Find where the given text appears and provide that cell's center as [x, y] coordinate. 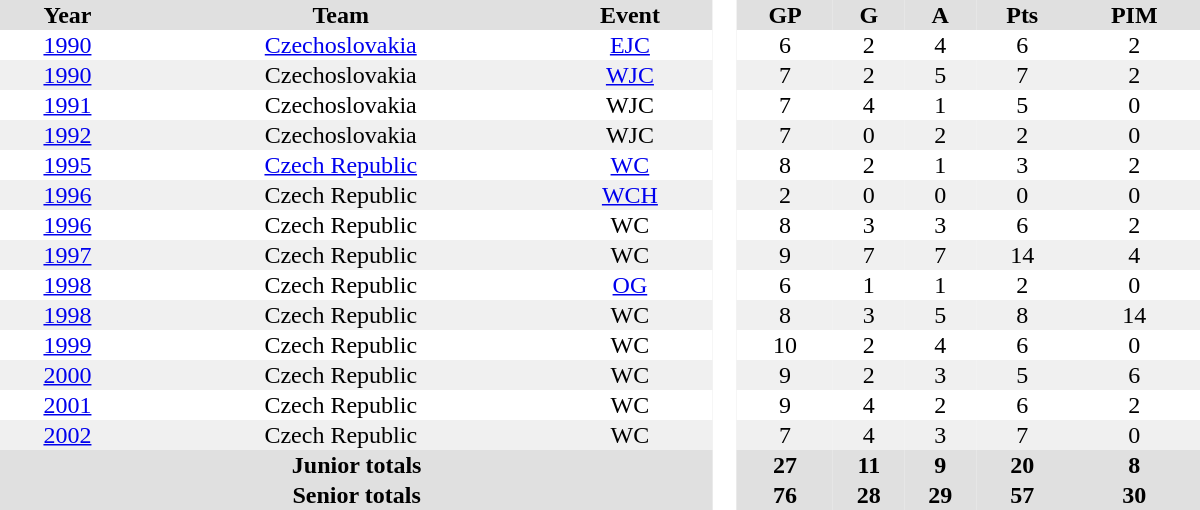
Event [630, 15]
76 [785, 495]
27 [785, 465]
1991 [68, 105]
Senior totals [356, 495]
29 [940, 495]
11 [868, 465]
Junior totals [356, 465]
A [940, 15]
30 [1134, 495]
1999 [68, 345]
1997 [68, 255]
G [868, 15]
10 [785, 345]
2000 [68, 375]
EJC [630, 45]
Pts [1022, 15]
28 [868, 495]
PIM [1134, 15]
OG [630, 285]
1992 [68, 135]
Team [341, 15]
1995 [68, 165]
Year [68, 15]
2002 [68, 435]
2001 [68, 405]
GP [785, 15]
57 [1022, 495]
20 [1022, 465]
WCH [630, 195]
